Identify which cell holds the provided text, then report its [x, y] central coordinate. 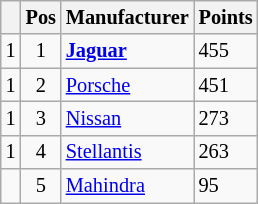
Pos [41, 17]
Porsche [128, 85]
451 [226, 85]
Nissan [128, 118]
273 [226, 118]
Stellantis [128, 152]
Mahindra [128, 186]
263 [226, 152]
5 [41, 186]
95 [226, 186]
Jaguar [128, 51]
2 [41, 85]
455 [226, 51]
Manufacturer [128, 17]
3 [41, 118]
4 [41, 152]
Points [226, 17]
